Locate the cell with the specified text and output its [x, y] center coordinate. 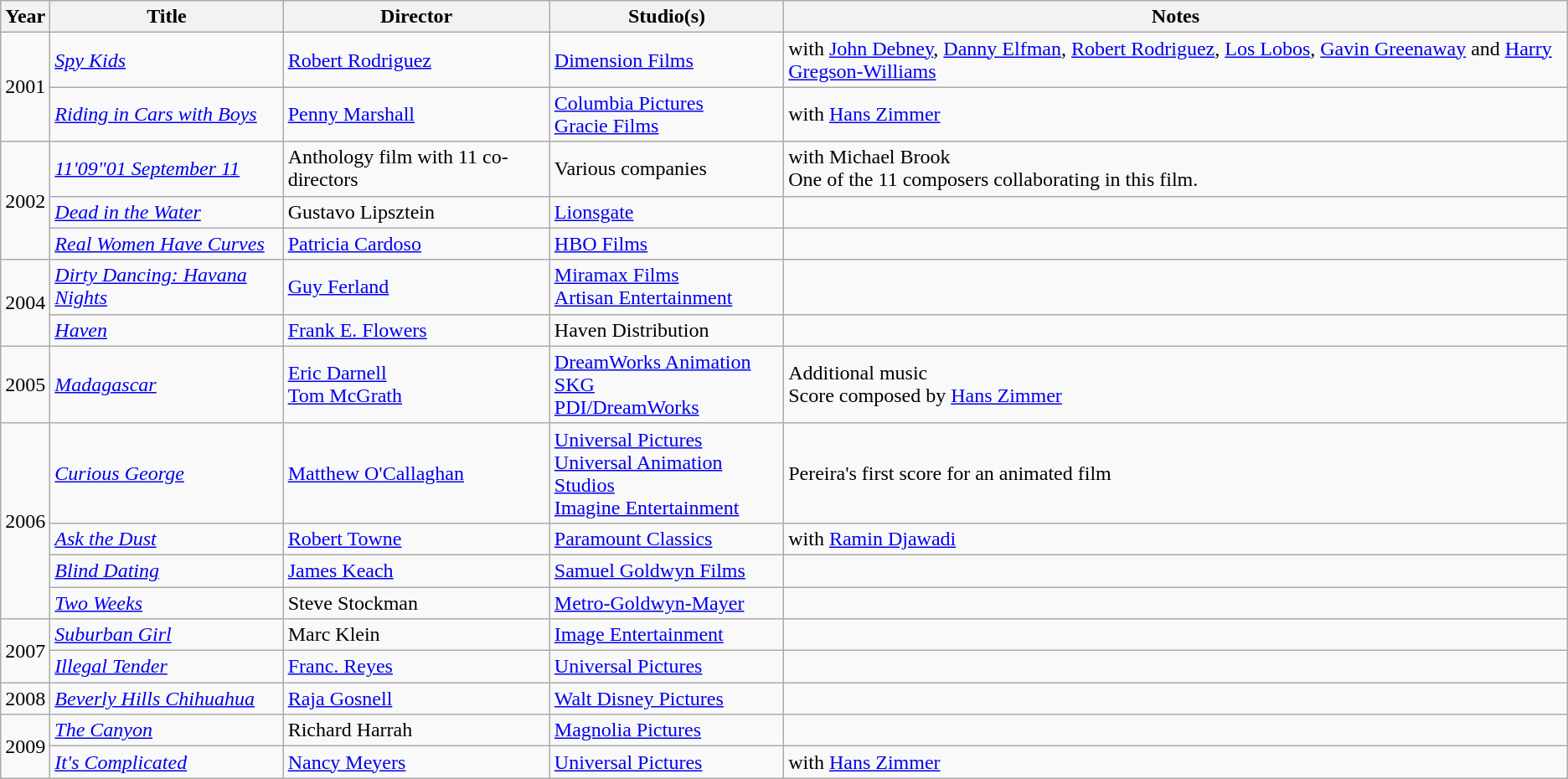
Miramax FilmsArtisan Entertainment [667, 286]
Beverly Hills Chihuahua [167, 699]
It's Complicated [167, 762]
2007 [25, 651]
Dimension Films [667, 60]
with John Debney, Danny Elfman, Robert Rodriguez, Los Lobos, Gavin Greenaway and Harry Gregson-Williams [1176, 60]
Samuel Goldwyn Films [667, 570]
Columbia PicturesGracie Films [667, 114]
Dead in the Water [167, 212]
Illegal Tender [167, 667]
Spy Kids [167, 60]
with Michael BrookOne of the 11 composers collaborating in this film. [1176, 169]
Raja Gosnell [416, 699]
2004 [25, 303]
Director [416, 17]
Walt Disney Pictures [667, 699]
Guy Ferland [416, 286]
Eric DarnellTom McGrath [416, 384]
Gustavo Lipsztein [416, 212]
Ask the Dust [167, 539]
Madagascar [167, 384]
Year [25, 17]
Metro-Goldwyn-Mayer [667, 602]
2005 [25, 384]
Franc. Reyes [416, 667]
Universal PicturesUniversal Animation StudiosImagine Entertainment [667, 472]
Studio(s) [667, 17]
The Canyon [167, 730]
Pereira's first score for an animated film [1176, 472]
Lionsgate [667, 212]
Haven [167, 330]
Various companies [667, 169]
2001 [25, 87]
Frank E. Flowers [416, 330]
Nancy Meyers [416, 762]
Dirty Dancing: Havana Nights [167, 286]
Matthew O'Callaghan [416, 472]
James Keach [416, 570]
HBO Films [667, 244]
Image Entertainment [667, 635]
Anthology film with 11 co-directors [416, 169]
Blind Dating [167, 570]
2008 [25, 699]
with Ramin Djawadi [1176, 539]
Title [167, 17]
Robert Towne [416, 539]
Steve Stockman [416, 602]
Additional musicScore composed by Hans Zimmer [1176, 384]
Paramount Classics [667, 539]
Patricia Cardoso [416, 244]
Marc Klein [416, 635]
11'09"01 September 11 [167, 169]
Magnolia Pictures [667, 730]
Haven Distribution [667, 330]
Suburban Girl [167, 635]
2002 [25, 201]
2009 [25, 746]
Richard Harrah [416, 730]
2006 [25, 521]
Notes [1176, 17]
Penny Marshall [416, 114]
Robert Rodriguez [416, 60]
Two Weeks [167, 602]
Real Women Have Curves [167, 244]
Riding in Cars with Boys [167, 114]
Curious George [167, 472]
DreamWorks Animation SKGPDI/DreamWorks [667, 384]
